Return the [x, y] coordinate for the center point of the cell that contains the specified text.  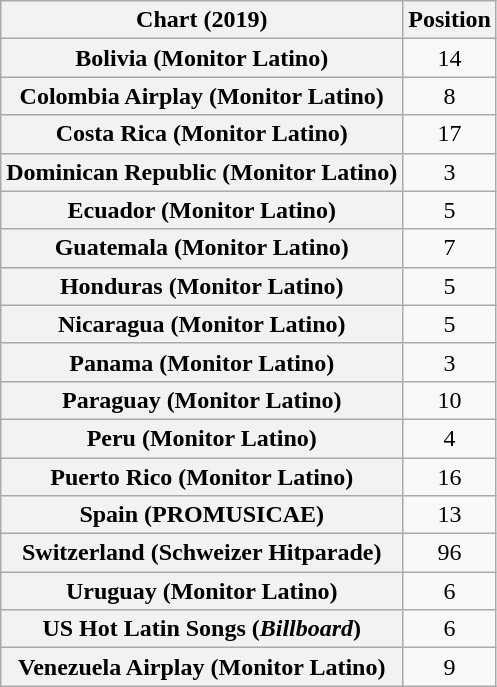
13 [450, 515]
Puerto Rico (Monitor Latino) [202, 477]
Chart (2019) [202, 20]
Switzerland (Schweizer Hitparade) [202, 553]
Nicaragua (Monitor Latino) [202, 324]
Bolivia (Monitor Latino) [202, 58]
16 [450, 477]
Ecuador (Monitor Latino) [202, 210]
8 [450, 96]
Panama (Monitor Latino) [202, 362]
10 [450, 400]
Peru (Monitor Latino) [202, 438]
Guatemala (Monitor Latino) [202, 248]
Dominican Republic (Monitor Latino) [202, 172]
US Hot Latin Songs (Billboard) [202, 629]
14 [450, 58]
Colombia Airplay (Monitor Latino) [202, 96]
4 [450, 438]
Uruguay (Monitor Latino) [202, 591]
9 [450, 667]
Paraguay (Monitor Latino) [202, 400]
Venezuela Airplay (Monitor Latino) [202, 667]
Costa Rica (Monitor Latino) [202, 134]
17 [450, 134]
Spain (PROMUSICAE) [202, 515]
Honduras (Monitor Latino) [202, 286]
Position [450, 20]
96 [450, 553]
7 [450, 248]
